Pinpoint the cell where the given text exists, returning its [x, y] midpoint coordinate. 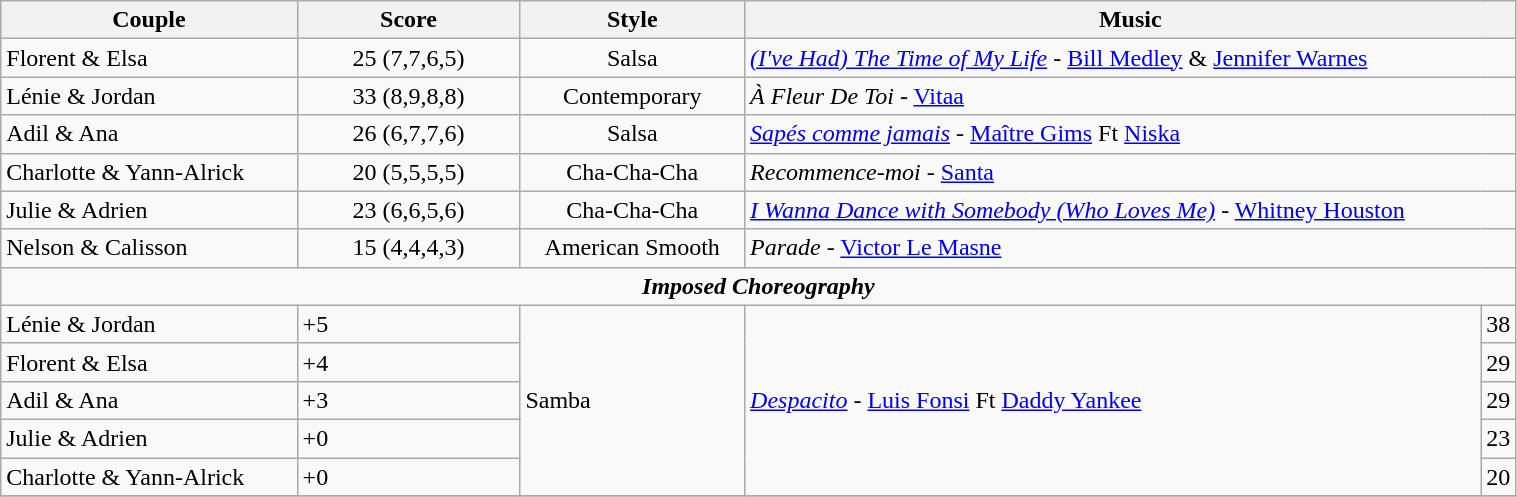
American Smooth [632, 248]
Style [632, 20]
Sapés comme jamais - Maître Gims Ft Niska [1130, 134]
25 (7,7,6,5) [408, 58]
+5 [408, 324]
Nelson & Calisson [149, 248]
26 (6,7,7,6) [408, 134]
Score [408, 20]
Imposed Choreography [758, 286]
Recommence-moi - Santa [1130, 172]
Music [1130, 20]
Contemporary [632, 96]
23 (6,6,5,6) [408, 210]
Despacito - Luis Fonsi Ft Daddy Yankee [1113, 400]
Couple [149, 20]
20 (5,5,5,5) [408, 172]
Samba [632, 400]
+4 [408, 362]
38 [1498, 324]
(I've Had) The Time of My Life - Bill Medley & Jennifer Warnes [1130, 58]
À Fleur De Toi - Vitaa [1130, 96]
+3 [408, 400]
15 (4,4,4,3) [408, 248]
20 [1498, 477]
23 [1498, 438]
Parade - Victor Le Masne [1130, 248]
33 (8,9,8,8) [408, 96]
I Wanna Dance with Somebody (Who Loves Me) - Whitney Houston [1130, 210]
